Pinpoint the cell where the given text exists, returning its [X, Y] midpoint coordinate. 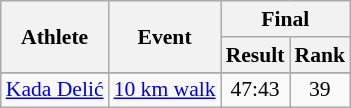
Event [165, 36]
Final [286, 19]
Result [256, 55]
Kada Delić [55, 90]
Athlete [55, 36]
39 [320, 90]
10 km walk [165, 90]
Rank [320, 55]
47:43 [256, 90]
